Identify which cell holds the provided text, then report its (X, Y) central coordinate. 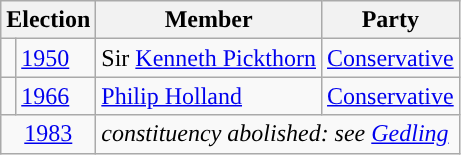
constituency abolished: see Gedling (278, 134)
1966 (56, 96)
1983 (48, 134)
1950 (56, 58)
Philip Holland (209, 96)
Member (209, 20)
Election (48, 20)
Sir Kenneth Pickthorn (209, 58)
Party (391, 20)
